Return (X, Y) of the center of cell containing provided text 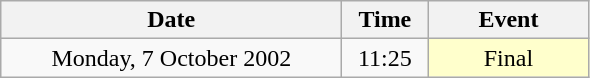
Monday, 7 October 2002 (172, 58)
Date (172, 20)
Event (508, 20)
Final (508, 58)
11:25 (385, 58)
Time (385, 20)
